Search for the cell housing the specified text and yield its (x, y) center coordinate. 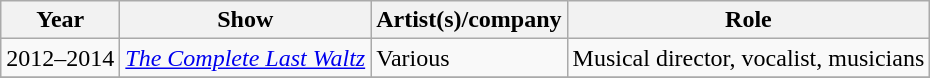
Various (469, 58)
The Complete Last Waltz (246, 58)
Role (748, 20)
2012–2014 (60, 58)
Show (246, 20)
Year (60, 20)
Musical director, vocalist, musicians (748, 58)
Artist(s)/company (469, 20)
